Extract the [x, y] coordinate from the center of the cell holding the provided text.  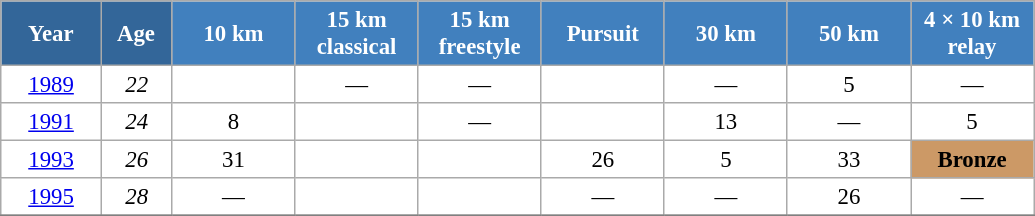
10 km [234, 34]
1995 [52, 197]
8 [234, 122]
24 [136, 122]
15 km freestyle [480, 34]
30 km [726, 34]
33 [848, 160]
4 × 10 km relay [972, 34]
1993 [52, 160]
Pursuit [602, 34]
13 [726, 122]
22 [136, 85]
Year [52, 34]
Age [136, 34]
15 km classical [356, 34]
31 [234, 160]
1991 [52, 122]
50 km [848, 34]
28 [136, 197]
Bronze [972, 160]
1989 [52, 85]
